Detect which cell encompasses the target text, then output its (x, y) center coordinate. 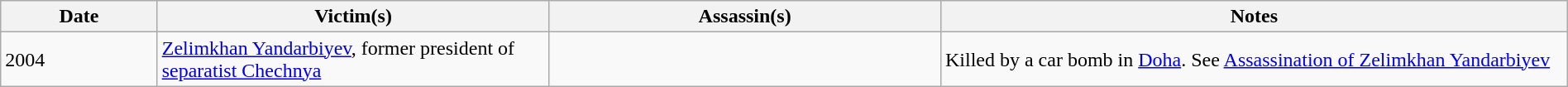
2004 (79, 60)
Killed by a car bomb in Doha. See Assassination of Zelimkhan Yandarbiyev (1254, 60)
Victim(s) (353, 17)
Assassin(s) (745, 17)
Date (79, 17)
Zelimkhan Yandarbiyev, former president of separatist Chechnya (353, 60)
Notes (1254, 17)
